Return the (x, y) coordinate for the center point of the cell that contains the specified text.  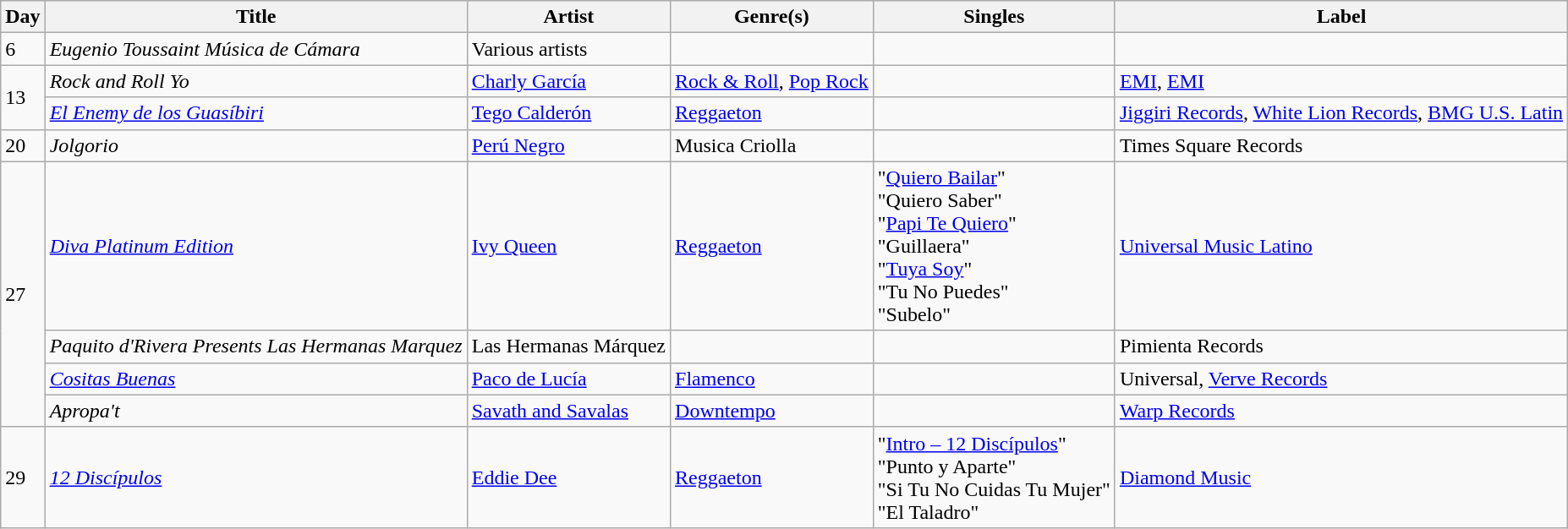
Savath and Savalas (568, 411)
Artist (568, 17)
29 (23, 477)
Pimienta Records (1341, 346)
Downtempo (772, 411)
Las Hermanas Márquez (568, 346)
Eddie Dee (568, 477)
Singles (994, 17)
Apropa't (255, 411)
Diva Platinum Edition (255, 246)
Day (23, 17)
"Intro – 12 Discípulos""Punto y Aparte""Si Tu No Cuidas Tu Mujer""El Taladro" (994, 477)
Paquito d'Rivera Presents Las Hermanas Marquez (255, 346)
Diamond Music (1341, 477)
Title (255, 17)
Label (1341, 17)
Paco de Lucía (568, 379)
Rock & Roll, Pop Rock (772, 81)
Times Square Records (1341, 145)
Jolgorio (255, 145)
EMI, EMI (1341, 81)
Universal, Verve Records (1341, 379)
Tego Calderón (568, 113)
Warp Records (1341, 411)
Ivy Queen (568, 246)
Charly García (568, 81)
Flamenco (772, 379)
El Enemy de los Guasíbiri (255, 113)
Eugenio Toussaint Música de Cámara (255, 49)
12 Discípulos (255, 477)
Cositas Buenas (255, 379)
Genre(s) (772, 17)
27 (23, 294)
20 (23, 145)
Rock and Roll Yo (255, 81)
Various artists (568, 49)
Universal Music Latino (1341, 246)
Jiggiri Records, White Lion Records, BMG U.S. Latin (1341, 113)
"Quiero Bailar""Quiero Saber""Papi Te Quiero""Guillaera""Tuya Soy""Tu No Puedes""Subelo" (994, 246)
6 (23, 49)
Perú Negro (568, 145)
Musica Criolla (772, 145)
13 (23, 97)
